Provide the (x, y) coordinate of the cell's center where the given text is located.  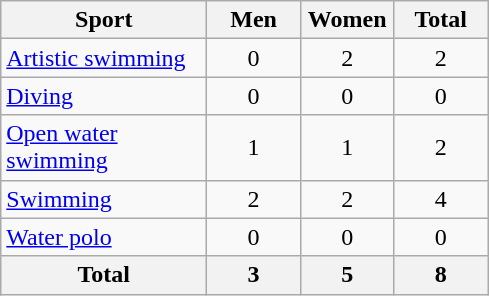
3 (254, 275)
Open water swimming (104, 148)
Diving (104, 96)
5 (347, 275)
8 (441, 275)
4 (441, 199)
Water polo (104, 237)
Men (254, 20)
Women (347, 20)
Sport (104, 20)
Artistic swimming (104, 58)
Swimming (104, 199)
